For the text-containing cell, return its midpoint in (x, y) coordinate format. 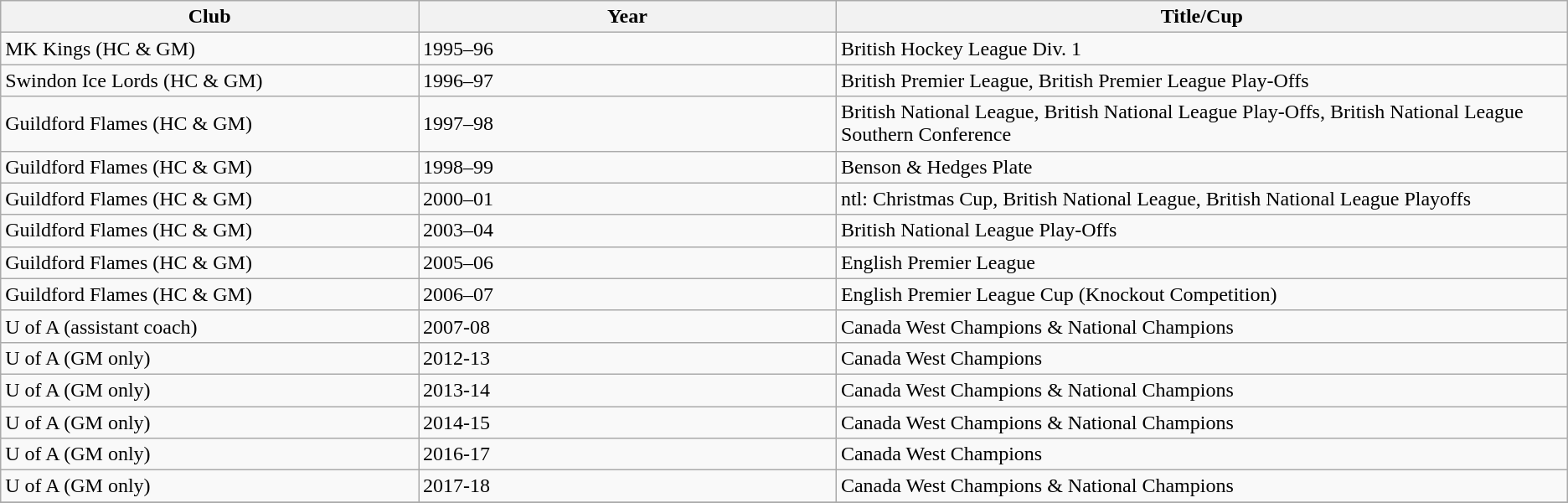
2017-18 (628, 486)
U of A (assistant coach) (209, 326)
Club (209, 17)
Swindon Ice Lords (HC & GM) (209, 80)
2014-15 (628, 422)
British National League, British National League Play-Offs, British National League Southern Conference (1201, 124)
1997–98 (628, 124)
2006–07 (628, 294)
2000–01 (628, 199)
2007-08 (628, 326)
2016-17 (628, 454)
English Premier League Cup (Knockout Competition) (1201, 294)
1996–97 (628, 80)
Title/Cup (1201, 17)
2005–06 (628, 262)
1995–96 (628, 49)
British National League Play-Offs (1201, 231)
2003–04 (628, 231)
1998–99 (628, 167)
ntl: Christmas Cup, British National League, British National League Playoffs (1201, 199)
Year (628, 17)
MK Kings (HC & GM) (209, 49)
British Hockey League Div. 1 (1201, 49)
British Premier League, British Premier League Play-Offs (1201, 80)
2013-14 (628, 390)
English Premier League (1201, 262)
Benson & Hedges Plate (1201, 167)
2012-13 (628, 358)
